Search for the cell housing the specified text and yield its [X, Y] center coordinate. 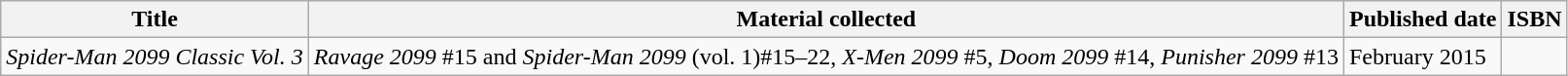
ISBN [1534, 19]
Published date [1422, 19]
Ravage 2099 #15 and Spider-Man 2099 (vol. 1)#15–22, X-Men 2099 #5, Doom 2099 #14, Punisher 2099 #13 [826, 57]
Material collected [826, 19]
Spider-Man 2099 Classic Vol. 3 [156, 57]
February 2015 [1422, 57]
Title [156, 19]
